Provide the [x, y] coordinate of the cell's center where the given text is located.  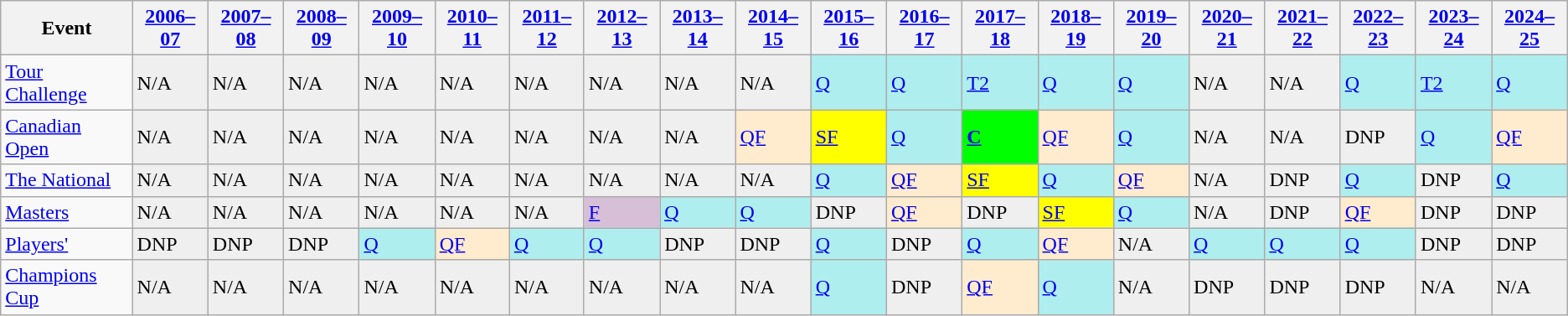
2012–13 [622, 28]
2009–10 [397, 28]
Champions Cup [67, 287]
Masters [67, 212]
2016–17 [924, 28]
2006–07 [170, 28]
2017–18 [1000, 28]
F [622, 212]
2011–12 [546, 28]
2010–11 [472, 28]
2023–24 [1453, 28]
Players' [67, 244]
2022–23 [1378, 28]
2013–14 [698, 28]
C [1000, 137]
2018–19 [1075, 28]
2021–22 [1302, 28]
2024–25 [1529, 28]
2020–21 [1227, 28]
2015–16 [848, 28]
2008–09 [322, 28]
2019–20 [1151, 28]
Event [67, 28]
2007–08 [245, 28]
2014–15 [773, 28]
Canadian Open [67, 137]
The National [67, 180]
Tour Challenge [67, 82]
